For the text-containing cell, return its midpoint in (X, Y) coordinate format. 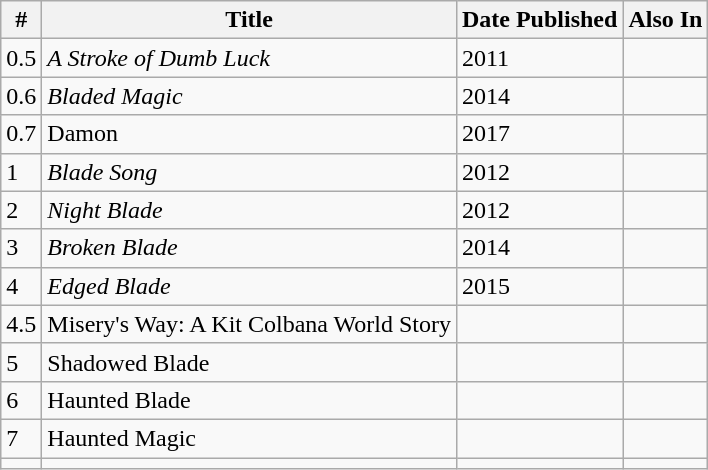
Title (250, 20)
Haunted Magic (250, 438)
# (22, 20)
6 (22, 400)
2011 (539, 58)
Also In (666, 20)
4 (22, 286)
7 (22, 438)
Broken Blade (250, 248)
Edged Blade (250, 286)
4.5 (22, 324)
Blade Song (250, 172)
2015 (539, 286)
Shadowed Blade (250, 362)
0.6 (22, 96)
5 (22, 362)
0.5 (22, 58)
A Stroke of Dumb Luck (250, 58)
Damon (250, 134)
Night Blade (250, 210)
Haunted Blade (250, 400)
0.7 (22, 134)
Misery's Way: A Kit Colbana World Story (250, 324)
Date Published (539, 20)
3 (22, 248)
2017 (539, 134)
Bladed Magic (250, 96)
1 (22, 172)
2 (22, 210)
